Provide the (x, y) coordinate of the cell's center where the given text is located.  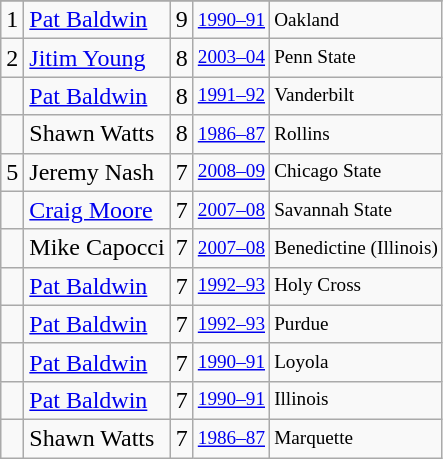
Penn State (356, 58)
Purdue (356, 324)
1991–92 (231, 96)
Rollins (356, 134)
2008–09 (231, 172)
2003–04 (231, 58)
Savannah State (356, 210)
Vanderbilt (356, 96)
Mike Capocci (97, 248)
Chicago State (356, 172)
Marquette (356, 438)
Benedictine (Illinois) (356, 248)
2 (12, 58)
Illinois (356, 400)
Loyola (356, 362)
Holy Cross (356, 286)
9 (182, 20)
Jeremy Nash (97, 172)
Jitim Young (97, 58)
5 (12, 172)
1 (12, 20)
Craig Moore (97, 210)
Oakland (356, 20)
